Detect which cell encompasses the target text, then output its (x, y) center coordinate. 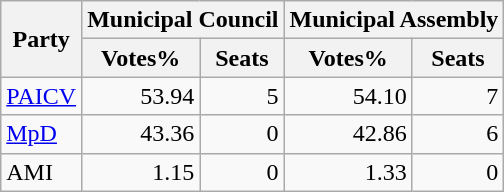
6 (458, 134)
54.10 (348, 96)
Municipal Assembly (394, 20)
Party (42, 39)
43.36 (141, 134)
MpD (42, 134)
AMI (42, 172)
42.86 (348, 134)
53.94 (141, 96)
PAICV (42, 96)
5 (242, 96)
1.15 (141, 172)
Municipal Council (183, 20)
7 (458, 96)
1.33 (348, 172)
